Return the (x, y) coordinate for the center point of the cell that contains the specified text.  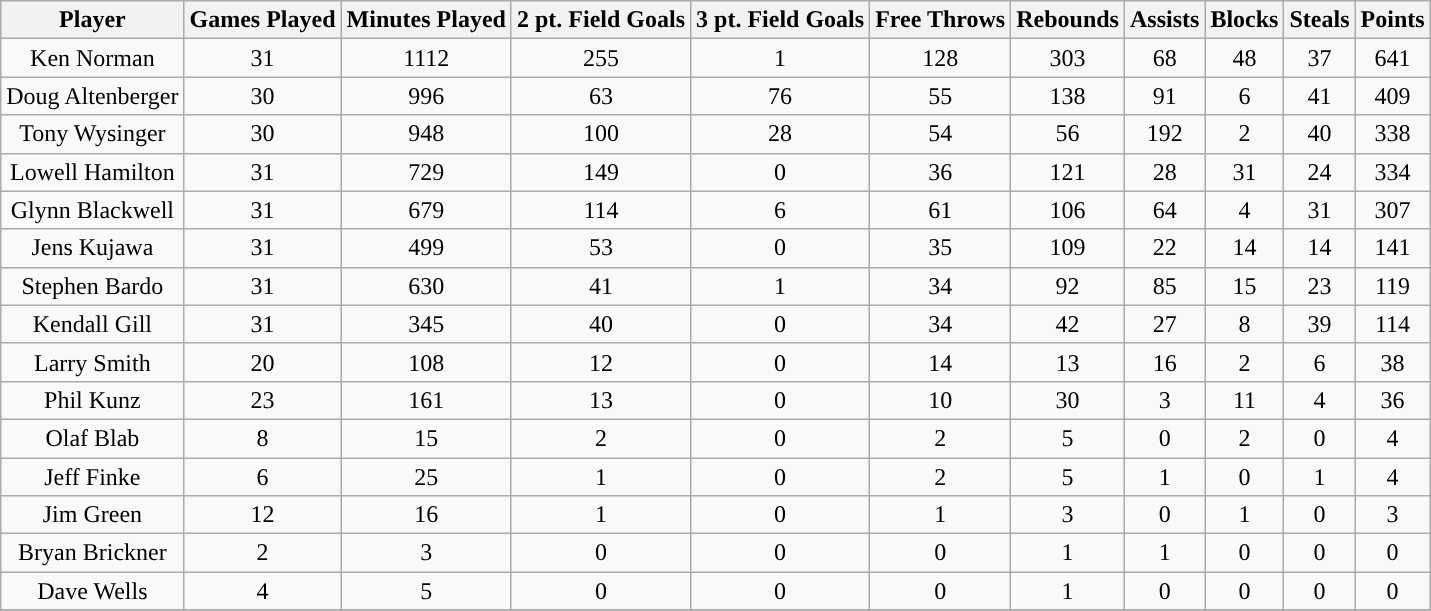
161 (426, 400)
35 (940, 248)
641 (1392, 58)
Jim Green (92, 515)
92 (1068, 286)
138 (1068, 96)
24 (1320, 172)
Glynn Blackwell (92, 210)
22 (1164, 248)
48 (1244, 58)
27 (1164, 324)
63 (600, 96)
Steals (1320, 20)
Kendall Gill (92, 324)
345 (426, 324)
Blocks (1244, 20)
55 (940, 96)
37 (1320, 58)
Larry Smith (92, 362)
499 (426, 248)
91 (1164, 96)
10 (940, 400)
Player (92, 20)
141 (1392, 248)
121 (1068, 172)
25 (426, 477)
Games Played (262, 20)
Rebounds (1068, 20)
11 (1244, 400)
128 (940, 58)
56 (1068, 134)
64 (1164, 210)
679 (426, 210)
Assists (1164, 20)
42 (1068, 324)
85 (1164, 286)
54 (940, 134)
Jens Kujawa (92, 248)
255 (600, 58)
Doug Altenberger (92, 96)
303 (1068, 58)
334 (1392, 172)
61 (940, 210)
Phil Kunz (92, 400)
76 (780, 96)
2 pt. Field Goals (600, 20)
729 (426, 172)
53 (600, 248)
338 (1392, 134)
Minutes Played (426, 20)
119 (1392, 286)
Bryan Brickner (92, 553)
149 (600, 172)
100 (600, 134)
630 (426, 286)
409 (1392, 96)
Points (1392, 20)
20 (262, 362)
Tony Wysinger (92, 134)
Jeff Finke (92, 477)
192 (1164, 134)
307 (1392, 210)
68 (1164, 58)
109 (1068, 248)
38 (1392, 362)
1112 (426, 58)
Lowell Hamilton (92, 172)
3 pt. Field Goals (780, 20)
39 (1320, 324)
Olaf Blab (92, 438)
Ken Norman (92, 58)
Free Throws (940, 20)
Stephen Bardo (92, 286)
Dave Wells (92, 591)
948 (426, 134)
106 (1068, 210)
996 (426, 96)
108 (426, 362)
